Extract the (X, Y) coordinate from the center of the cell holding the provided text.  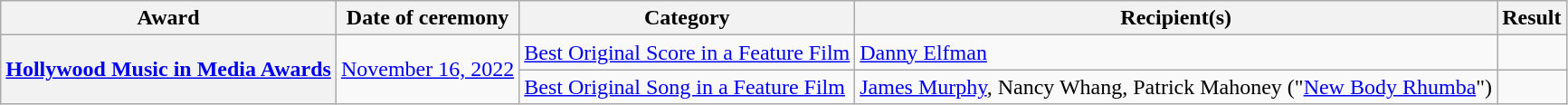
Danny Elfman (1176, 52)
Best Original Score in a Feature Film (688, 52)
James Murphy, Nancy Whang, Patrick Mahoney ("New Body Rhumba") (1176, 87)
Award (168, 18)
Result (1532, 18)
Category (688, 18)
Hollywood Music in Media Awards (168, 70)
Best Original Song in a Feature Film (688, 87)
Date of ceremony (427, 18)
November 16, 2022 (427, 70)
Recipient(s) (1176, 18)
